Find where the given text appears and provide that cell's center as [x, y] coordinate. 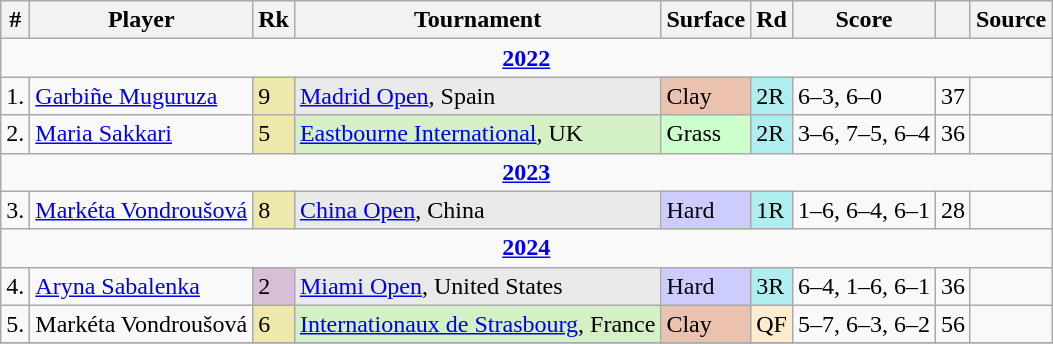
Grass [706, 134]
Source [1010, 20]
Tournament [478, 20]
QF [772, 324]
6–3, 6–0 [864, 96]
Internationaux de Strasbourg, France [478, 324]
Surface [706, 20]
2 [274, 286]
37 [952, 96]
6 [274, 324]
2023 [526, 172]
5–7, 6–3, 6–2 [864, 324]
5. [16, 324]
2024 [526, 248]
3. [16, 210]
56 [952, 324]
Score [864, 20]
Garbiñe Muguruza [142, 96]
1–6, 6–4, 6–1 [864, 210]
2. [16, 134]
Miami Open, United States [478, 286]
Aryna Sabalenka [142, 286]
Maria Sakkari [142, 134]
Madrid Open, Spain [478, 96]
6–4, 1–6, 6–1 [864, 286]
3–6, 7–5, 6–4 [864, 134]
8 [274, 210]
Rk [274, 20]
Player [142, 20]
Eastbourne International, UK [478, 134]
China Open, China [478, 210]
9 [274, 96]
# [16, 20]
28 [952, 210]
Rd [772, 20]
3R [772, 286]
1. [16, 96]
2022 [526, 58]
5 [274, 134]
4. [16, 286]
1R [772, 210]
